Determine the (x, y) coordinate at the center of the cell enclosing the given text.  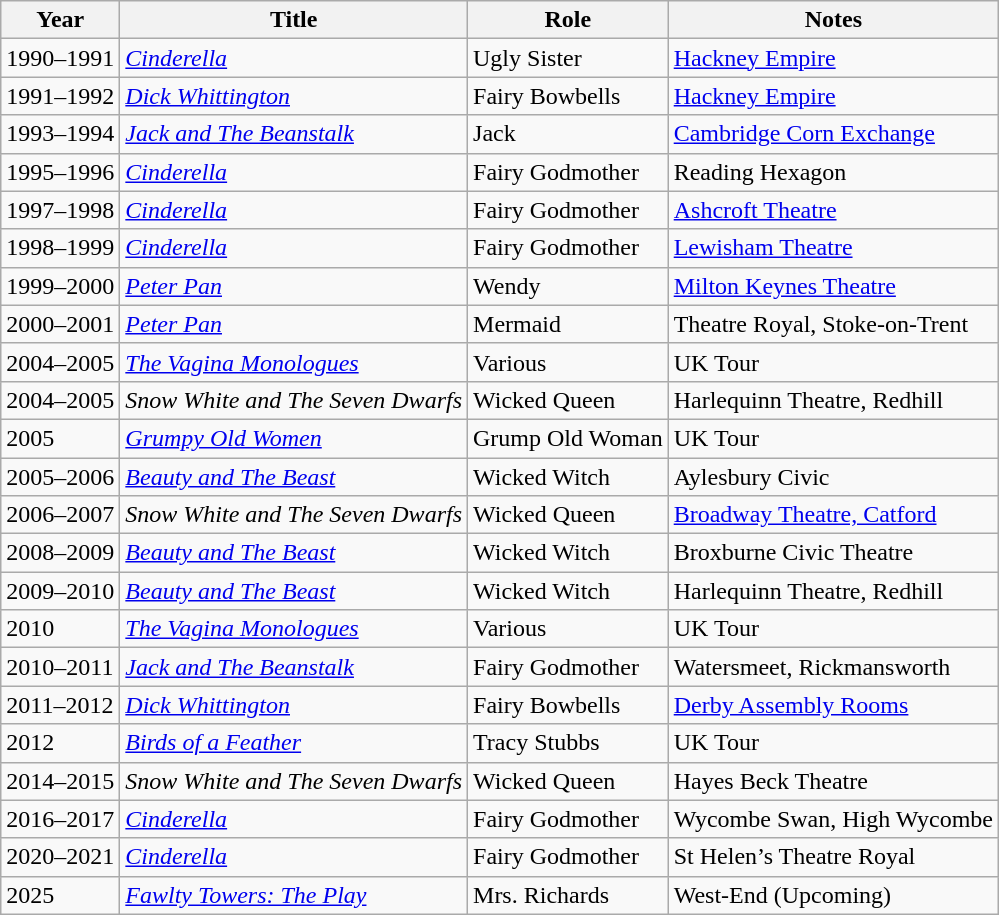
2005 (60, 438)
Tracy Stubbs (568, 743)
Theatre Royal, Stoke-on-Trent (833, 324)
Title (294, 20)
2006–2007 (60, 515)
2016–2017 (60, 819)
Notes (833, 20)
Hayes Beck Theatre (833, 781)
2011–2012 (60, 705)
Milton Keynes Theatre (833, 286)
Mermaid (568, 324)
2000–2001 (60, 324)
Derby Assembly Rooms (833, 705)
Mrs. Richards (568, 895)
1993–1994 (60, 134)
St Helen’s Theatre Royal (833, 857)
Ashcroft Theatre (833, 210)
2008–2009 (60, 553)
Wycombe Swan, High Wycombe (833, 819)
1995–1996 (60, 172)
West-End (Upcoming) (833, 895)
1991–1992 (60, 96)
1998–1999 (60, 248)
Role (568, 20)
Broadway Theatre, Catford (833, 515)
Lewisham Theatre (833, 248)
Ugly Sister (568, 58)
2009–2010 (60, 591)
Birds of a Feather (294, 743)
Year (60, 20)
1990–1991 (60, 58)
2012 (60, 743)
Reading Hexagon (833, 172)
Wendy (568, 286)
2020–2021 (60, 857)
Broxburne Civic Theatre (833, 553)
Jack (568, 134)
Grump Old Woman (568, 438)
Grumpy Old Women (294, 438)
Aylesbury Civic (833, 477)
1997–1998 (60, 210)
2005–2006 (60, 477)
Watersmeet, Rickmansworth (833, 667)
2010–2011 (60, 667)
2010 (60, 629)
2025 (60, 895)
2014–2015 (60, 781)
1999–2000 (60, 286)
Cambridge Corn Exchange (833, 134)
Fawlty Towers: The Play (294, 895)
